Return [x, y] of the center of cell containing provided text 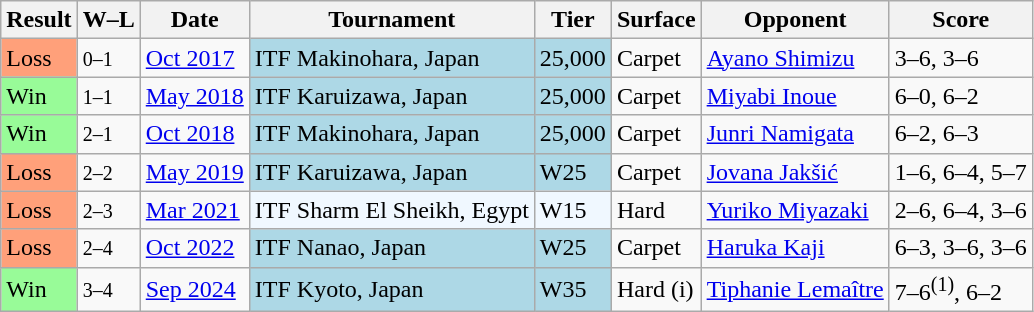
Mar 2021 [194, 210]
7–6(1), 6–2 [960, 290]
Surface [656, 20]
May 2019 [194, 172]
6–0, 6–2 [960, 96]
3–4 [108, 290]
ITF Nanao, Japan [392, 248]
1–6, 6–4, 5–7 [960, 172]
Sep 2024 [194, 290]
Score [960, 20]
W15 [572, 210]
1–1 [108, 96]
3–6, 3–6 [960, 58]
Oct 2022 [194, 248]
Oct 2018 [194, 134]
2–2 [108, 172]
Junri Namigata [795, 134]
Tournament [392, 20]
6–3, 3–6, 3–6 [960, 248]
2–3 [108, 210]
Miyabi Inoue [795, 96]
6–2, 6–3 [960, 134]
ITF Kyoto, Japan [392, 290]
Haruka Kaji [795, 248]
Ayano Shimizu [795, 58]
Hard (i) [656, 290]
Tiphanie Lemaître [795, 290]
Date [194, 20]
2–6, 6–4, 3–6 [960, 210]
0–1 [108, 58]
Result [39, 20]
Opponent [795, 20]
ITF Sharm El Sheikh, Egypt [392, 210]
2–4 [108, 248]
Yuriko Miyazaki [795, 210]
2–1 [108, 134]
W35 [572, 290]
Oct 2017 [194, 58]
Tier [572, 20]
May 2018 [194, 96]
Hard [656, 210]
Jovana Jakšić [795, 172]
W–L [108, 20]
